Capture the cell that displays the provided text and extract its (x, y) central coordinate. 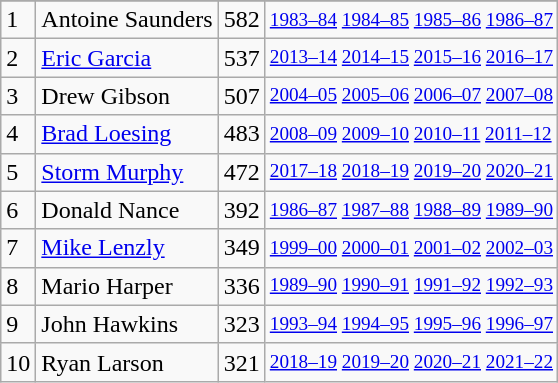
Ryan Larson (127, 362)
Drew Gibson (127, 96)
2004–05 2005–06 2006–07 2007–08 (411, 96)
6 (18, 210)
Antoine Saunders (127, 20)
9 (18, 324)
537 (242, 58)
2013–14 2014–15 2015–16 2016–17 (411, 58)
472 (242, 172)
483 (242, 134)
8 (18, 286)
Mike Lenzly (127, 248)
Brad Loesing (127, 134)
Donald Nance (127, 210)
507 (242, 96)
1983–84 1984–85 1985–86 1986–87 (411, 20)
321 (242, 362)
2 (18, 58)
2017–18 2018–19 2019–20 2020–21 (411, 172)
7 (18, 248)
1986–87 1987–88 1988–89 1989–90 (411, 210)
Mario Harper (127, 286)
5 (18, 172)
1993–94 1994–95 1995–96 1996–97 (411, 324)
2008–09 2009–10 2010–11 2011–12 (411, 134)
1989–90 1990–91 1991–92 1992–93 (411, 286)
2018–19 2019–20 2020–21 2021–22 (411, 362)
392 (242, 210)
3 (18, 96)
349 (242, 248)
Storm Murphy (127, 172)
4 (18, 134)
1 (18, 20)
323 (242, 324)
1999–00 2000–01 2001–02 2002–03 (411, 248)
John Hawkins (127, 324)
582 (242, 20)
336 (242, 286)
Eric Garcia (127, 58)
10 (18, 362)
